Pinpoint the cell where the given text exists, returning its [X, Y] midpoint coordinate. 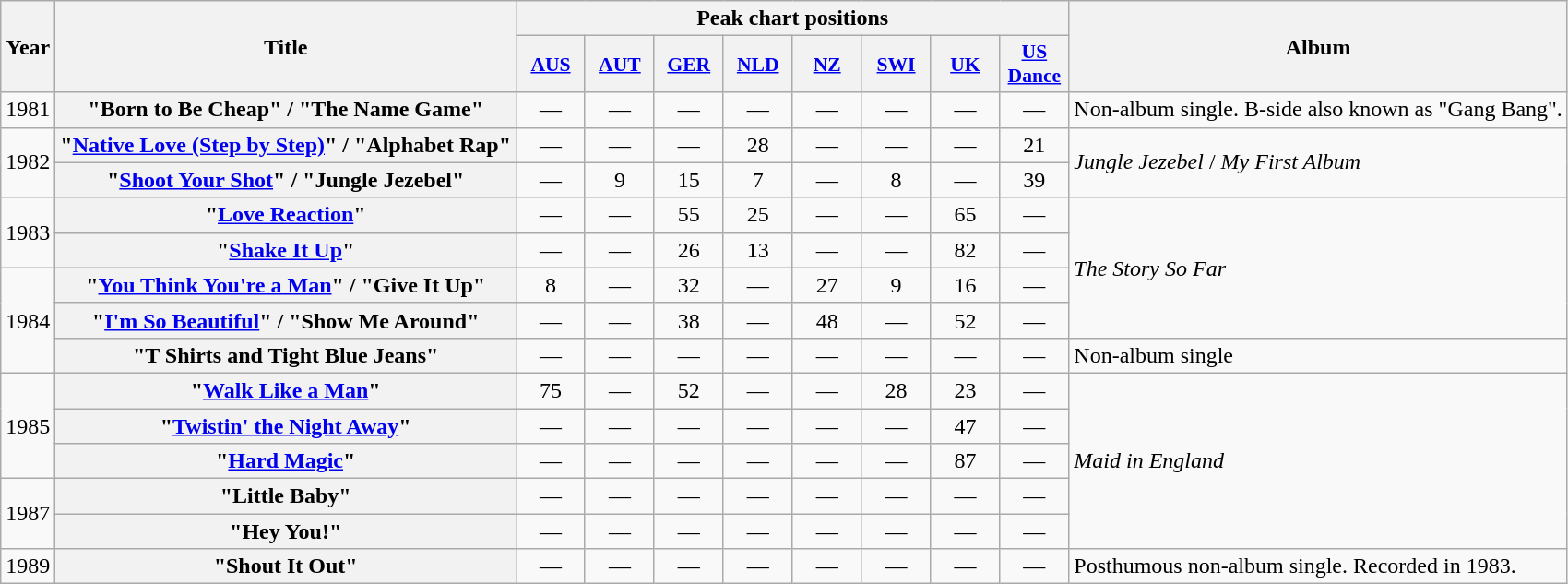
SWI [897, 65]
1982 [28, 162]
Maid in England [1319, 460]
65 [965, 215]
UK [965, 65]
"Shout It Out" [286, 566]
48 [826, 320]
15 [688, 180]
87 [965, 461]
26 [688, 250]
Year [28, 46]
16 [965, 285]
Non-album single. B-side also known as "Gang Bang". [1319, 110]
"Little Baby" [286, 496]
"You Think You're a Man" / "Give It Up" [286, 285]
1983 [28, 232]
21 [1035, 145]
27 [826, 285]
1985 [28, 425]
25 [758, 215]
13 [758, 250]
Title [286, 46]
1984 [28, 320]
55 [688, 215]
"Hard Magic" [286, 461]
1987 [28, 514]
"Hey You!" [286, 531]
"Born to Be Cheap" / "The Name Game" [286, 110]
"I'm So Beautiful" / "Show Me Around" [286, 320]
Jungle Jezebel / My First Album [1319, 162]
GER [688, 65]
USDance [1035, 65]
38 [688, 320]
AUT [620, 65]
"Twistin' the Night Away" [286, 425]
39 [1035, 180]
82 [965, 250]
23 [965, 390]
1981 [28, 110]
NLD [758, 65]
Peak chart positions [793, 18]
Non-album single [1319, 355]
32 [688, 285]
1989 [28, 566]
75 [552, 390]
Posthumous non-album single. Recorded in 1983. [1319, 566]
The Story So Far [1319, 268]
AUS [552, 65]
NZ [826, 65]
Album [1319, 46]
"Love Reaction" [286, 215]
7 [758, 180]
"Native Love (Step by Step)" / "Alphabet Rap" [286, 145]
"T Shirts and Tight Blue Jeans" [286, 355]
"Shake It Up" [286, 250]
"Shoot Your Shot" / "Jungle Jezebel" [286, 180]
47 [965, 425]
"Walk Like a Man" [286, 390]
